Scan for the cell matching the given text and deliver its [X, Y] coordinate at center. 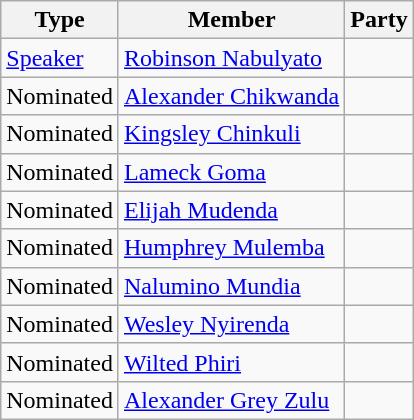
Elijah Mudenda [231, 210]
Nalumino Mundia [231, 286]
Robinson Nabulyato [231, 58]
Party [379, 20]
Type [60, 20]
Alexander Chikwanda [231, 96]
Kingsley Chinkuli [231, 134]
Lameck Goma [231, 172]
Member [231, 20]
Alexander Grey Zulu [231, 400]
Humphrey Mulemba [231, 248]
Wilted Phiri [231, 362]
Wesley Nyirenda [231, 324]
Speaker [60, 58]
